Return [X, Y] of the center of cell containing provided text 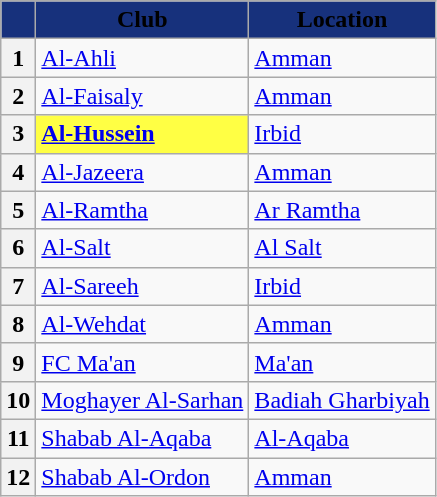
Club [142, 20]
Moghayer Al-Sarhan [142, 400]
Al-Aqaba [342, 438]
4 [18, 172]
Al-Hussein [142, 134]
Ma'an [342, 362]
Al Salt [342, 248]
Badiah Gharbiyah [342, 400]
Shabab Al-Ordon [142, 477]
Location [342, 20]
Al-Jazeera [142, 172]
8 [18, 324]
Al-Ahli [142, 58]
Al-Sareeh [142, 286]
12 [18, 477]
1 [18, 58]
Al-Salt [142, 248]
Ar Ramtha [342, 210]
FC Ma'an [142, 362]
Al-Wehdat [142, 324]
2 [18, 96]
3 [18, 134]
Shabab Al-Aqaba [142, 438]
10 [18, 400]
Al-Ramtha [142, 210]
9 [18, 362]
6 [18, 248]
Al-Faisaly [142, 96]
7 [18, 286]
5 [18, 210]
11 [18, 438]
